Capture the cell that displays the provided text and extract its [x, y] central coordinate. 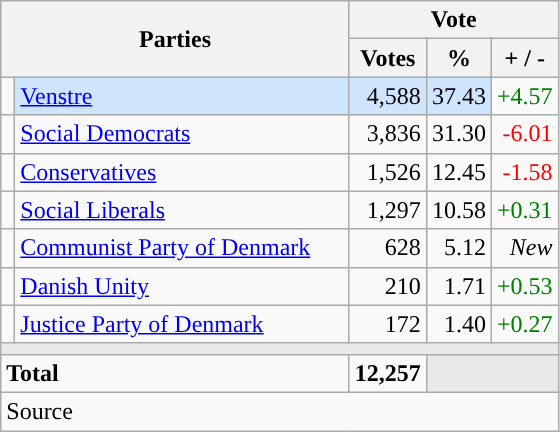
Venstre [182, 96]
1,526 [388, 172]
1.40 [458, 324]
% [458, 58]
Vote [454, 20]
Total [176, 373]
Social Liberals [182, 210]
172 [388, 324]
12.45 [458, 172]
210 [388, 286]
31.30 [458, 134]
+0.27 [524, 324]
-6.01 [524, 134]
+0.53 [524, 286]
3,836 [388, 134]
Votes [388, 58]
4,588 [388, 96]
5.12 [458, 248]
10.58 [458, 210]
New [524, 248]
628 [388, 248]
-1.58 [524, 172]
+0.31 [524, 210]
Conservatives [182, 172]
+ / - [524, 58]
Source [280, 411]
Danish Unity [182, 286]
Justice Party of Denmark [182, 324]
1.71 [458, 286]
12,257 [388, 373]
+4.57 [524, 96]
1,297 [388, 210]
Social Democrats [182, 134]
37.43 [458, 96]
Parties [176, 39]
Communist Party of Denmark [182, 248]
